Find where the given text appears and provide that cell's center as (x, y) coordinate. 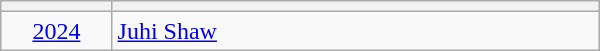
2024 (56, 31)
Juhi Shaw (356, 31)
